Output the [x, y] coordinate of the center of the cell containing the given text.  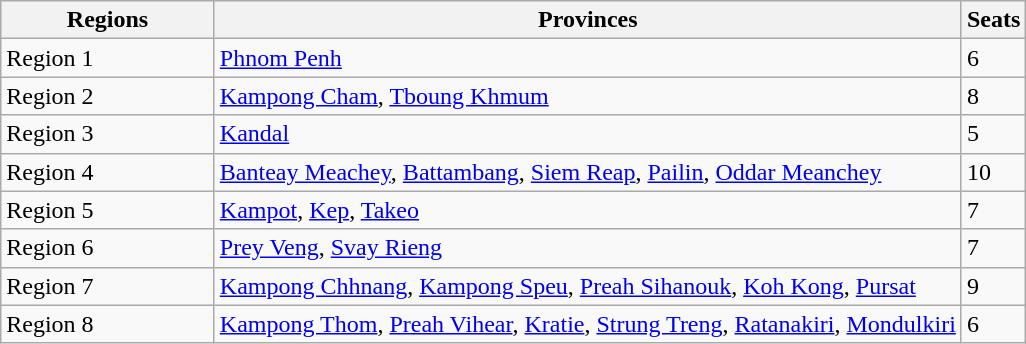
Kampong Thom, Preah Vihear, Kratie, Strung Treng, Ratanakiri, Mondulkiri [588, 324]
Region 6 [108, 248]
Phnom Penh [588, 58]
Banteay Meachey, Battambang, Siem Reap, Pailin, Oddar Meanchey [588, 172]
Region 2 [108, 96]
Region 4 [108, 172]
5 [993, 134]
Region 5 [108, 210]
Kampong Cham, Tboung Khmum [588, 96]
Prey Veng, Svay Rieng [588, 248]
Kampot, Kep, Takeo [588, 210]
Region 3 [108, 134]
Region 7 [108, 286]
Kandal [588, 134]
Kampong Chhnang, Kampong Speu, Preah Sihanouk, Koh Kong, Pursat [588, 286]
Region 1 [108, 58]
Provinces [588, 20]
Regions [108, 20]
10 [993, 172]
9 [993, 286]
Seats [993, 20]
8 [993, 96]
Region 8 [108, 324]
